Extract the [X, Y] coordinate from the center of the cell holding the provided text.  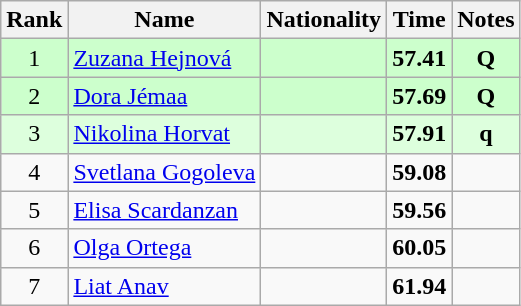
59.08 [420, 172]
Olga Ortega [164, 248]
6 [34, 248]
3 [34, 134]
Time [420, 20]
Nikolina Horvat [164, 134]
61.94 [420, 286]
Rank [34, 20]
q [486, 134]
Notes [486, 20]
59.56 [420, 210]
7 [34, 286]
Zuzana Hejnová [164, 58]
Svetlana Gogoleva [164, 172]
57.41 [420, 58]
Name [164, 20]
5 [34, 210]
57.91 [420, 134]
2 [34, 96]
60.05 [420, 248]
1 [34, 58]
Dora Jémaa [164, 96]
4 [34, 172]
57.69 [420, 96]
Nationality [324, 20]
Elisa Scardanzan [164, 210]
Liat Anav [164, 286]
